For the text-containing cell, return its midpoint in (x, y) coordinate format. 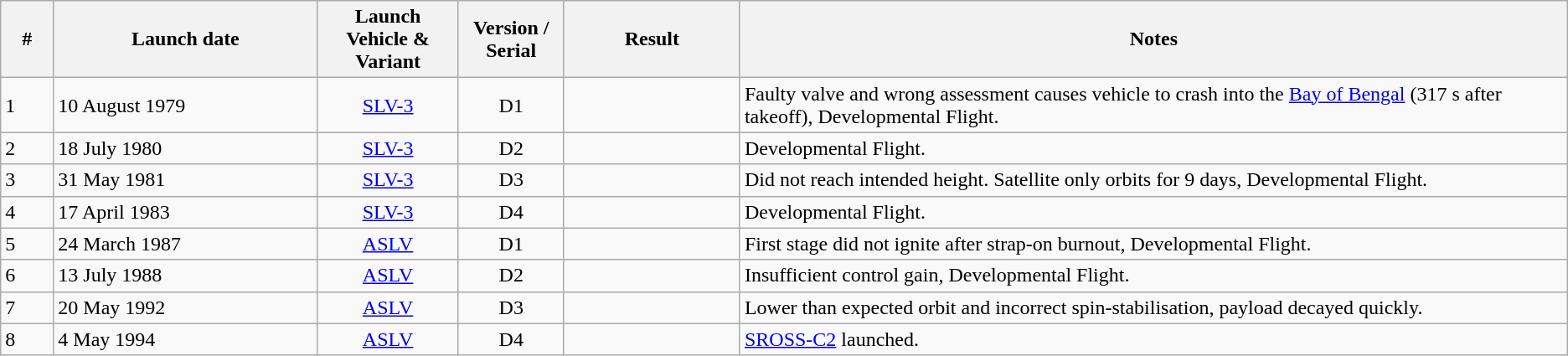
24 March 1987 (186, 244)
Faulty valve and wrong assessment causes vehicle to crash into the Bay of Bengal (317 s after takeoff), Developmental Flight. (1153, 106)
31 May 1981 (186, 180)
7 (27, 307)
SROSS-C2 launched. (1153, 339)
Version / Serial (511, 39)
13 July 1988 (186, 276)
First stage did not ignite after strap-on burnout, Developmental Flight. (1153, 244)
Did not reach intended height. Satellite only orbits for 9 days, Developmental Flight. (1153, 180)
Launch Vehicle & Variant (388, 39)
8 (27, 339)
Lower than expected orbit and incorrect spin-stabilisation, payload decayed quickly. (1153, 307)
10 August 1979 (186, 106)
5 (27, 244)
18 July 1980 (186, 148)
3 (27, 180)
4 May 1994 (186, 339)
Launch date (186, 39)
20 May 1992 (186, 307)
4 (27, 212)
17 April 1983 (186, 212)
# (27, 39)
2 (27, 148)
Notes (1153, 39)
1 (27, 106)
Result (652, 39)
Insufficient control gain, Developmental Flight. (1153, 276)
6 (27, 276)
